Scan for the cell matching the given text and deliver its [X, Y] coordinate at center. 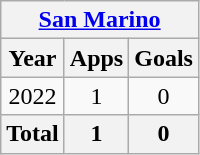
Goals [164, 58]
San Marino [100, 20]
Total [33, 134]
Year [33, 58]
Apps [96, 58]
2022 [33, 96]
